Return (X, Y) of the center of cell containing provided text 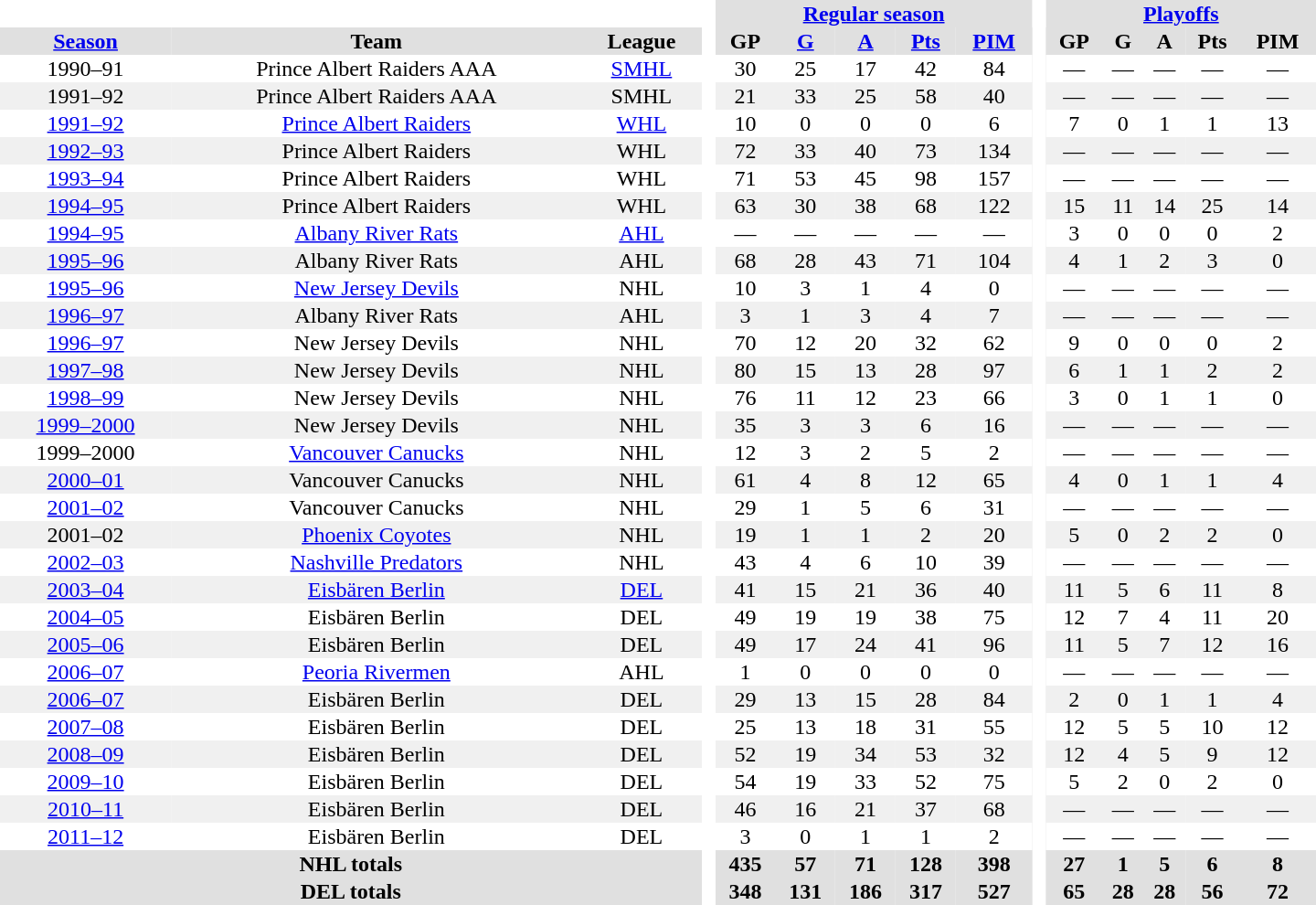
134 (994, 151)
46 (746, 809)
527 (994, 891)
1993–94 (86, 178)
55 (994, 727)
131 (805, 891)
76 (746, 398)
League (642, 41)
122 (994, 206)
27 (1075, 864)
128 (926, 864)
317 (926, 891)
Peoria Rivermen (377, 672)
186 (865, 891)
Regular season (874, 14)
97 (994, 370)
DEL totals (351, 891)
39 (994, 562)
2003–04 (86, 590)
73 (926, 151)
157 (994, 178)
348 (746, 891)
2011–12 (86, 836)
398 (994, 864)
1992–93 (86, 151)
2007–08 (86, 727)
Phoenix Coyotes (377, 535)
2009–10 (86, 782)
23 (926, 398)
18 (865, 727)
1998–99 (86, 398)
45 (865, 178)
58 (926, 96)
Nashville Predators (377, 562)
66 (994, 398)
1990–91 (86, 69)
104 (994, 261)
2008–09 (86, 754)
Season (86, 41)
2000–01 (86, 480)
62 (994, 343)
Playoffs (1181, 14)
2004–05 (86, 617)
70 (746, 343)
56 (1212, 891)
2005–06 (86, 644)
2010–11 (86, 809)
36 (926, 590)
34 (865, 754)
98 (926, 178)
NHL totals (351, 864)
24 (865, 644)
61 (746, 480)
96 (994, 644)
63 (746, 206)
54 (746, 782)
2002–03 (86, 562)
37 (926, 809)
80 (746, 370)
1997–98 (86, 370)
435 (746, 864)
Team (377, 41)
57 (805, 864)
35 (746, 425)
42 (926, 69)
